Find where the given text appears and provide that cell's center as (x, y) coordinate. 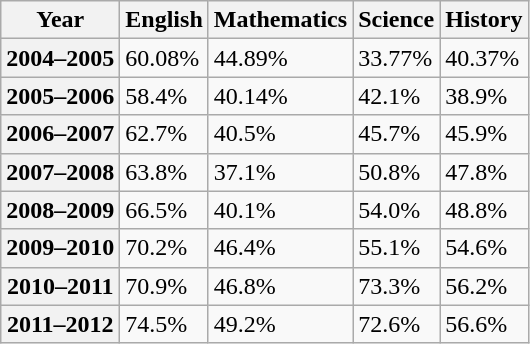
48.8% (484, 210)
58.4% (164, 96)
44.89% (280, 58)
2010–2011 (60, 286)
46.8% (280, 286)
2006–2007 (60, 134)
Year (60, 20)
45.7% (396, 134)
42.1% (396, 96)
70.9% (164, 286)
40.5% (280, 134)
46.4% (280, 248)
2009–2010 (60, 248)
2004–2005 (60, 58)
2011–2012 (60, 324)
66.5% (164, 210)
56.6% (484, 324)
54.0% (396, 210)
45.9% (484, 134)
55.1% (396, 248)
40.14% (280, 96)
63.8% (164, 172)
73.3% (396, 286)
60.08% (164, 58)
English (164, 20)
33.77% (396, 58)
50.8% (396, 172)
38.9% (484, 96)
54.6% (484, 248)
37.1% (280, 172)
72.6% (396, 324)
Science (396, 20)
49.2% (280, 324)
74.5% (164, 324)
2005–2006 (60, 96)
40.1% (280, 210)
47.8% (484, 172)
2007–2008 (60, 172)
40.37% (484, 58)
62.7% (164, 134)
History (484, 20)
2008–2009 (60, 210)
70.2% (164, 248)
Mathematics (280, 20)
56.2% (484, 286)
